Identify which cell holds the provided text, then report its (x, y) central coordinate. 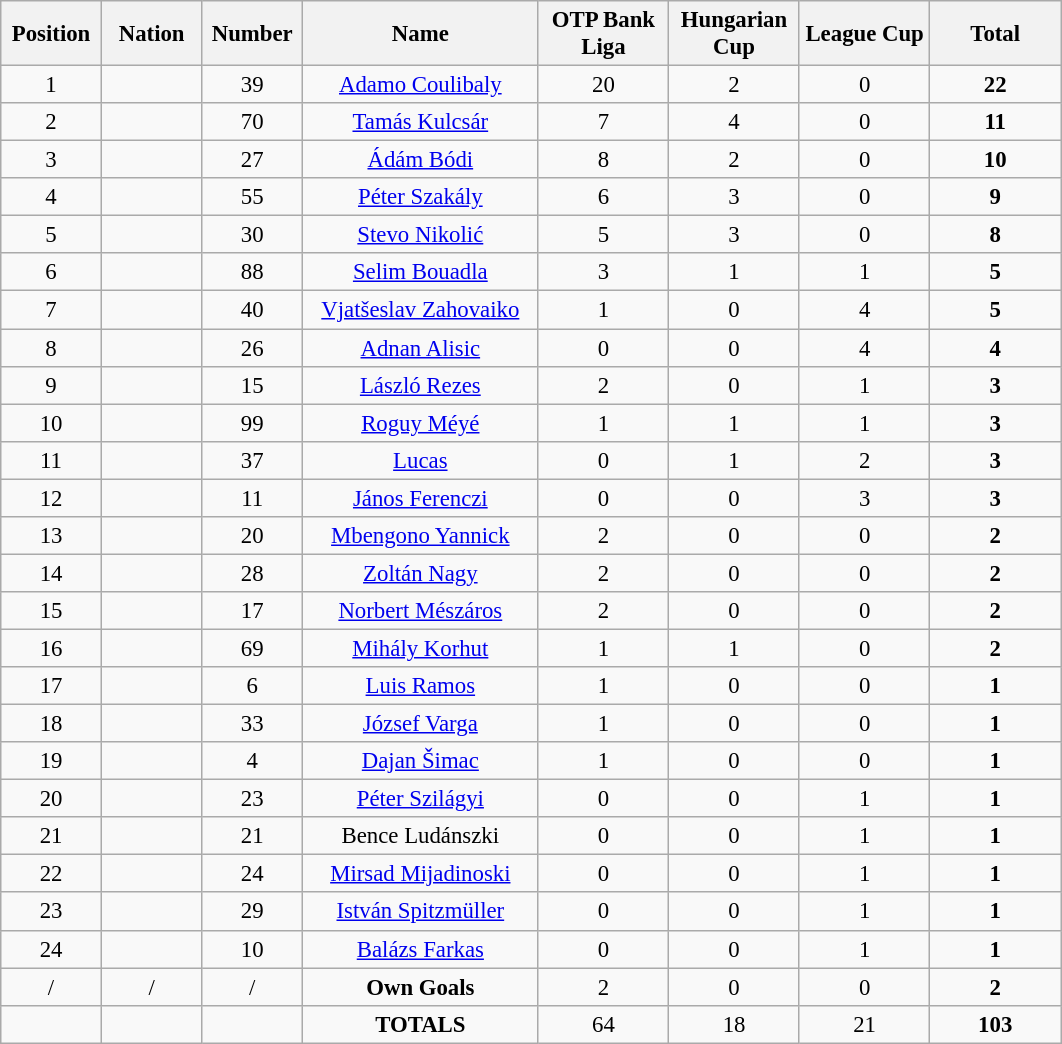
Name (421, 34)
39 (252, 85)
Number (252, 34)
TOTALS (421, 1024)
József Varga (421, 724)
Lucas (421, 460)
30 (252, 235)
26 (252, 348)
103 (996, 1024)
69 (252, 648)
Bence Ludánszki (421, 836)
14 (52, 573)
70 (252, 122)
Péter Szilágyi (421, 799)
League Cup (864, 34)
29 (252, 912)
Total (996, 34)
Nation (152, 34)
Mihály Korhut (421, 648)
Ádám Bódi (421, 160)
Norbert Mészáros (421, 611)
Hungarian Cup (734, 34)
28 (252, 573)
Mbengono Yannick (421, 536)
Adnan Alisic (421, 348)
OTP Bank Liga (604, 34)
Zoltán Nagy (421, 573)
János Ferenczi (421, 498)
Dajan Šimac (421, 761)
Balázs Farkas (421, 949)
16 (52, 648)
12 (52, 498)
Position (52, 34)
Vjatšeslav Zahovaiko (421, 310)
37 (252, 460)
Adamo Coulibaly (421, 85)
Own Goals (421, 987)
19 (52, 761)
István Spitzmüller (421, 912)
Stevo Nikolić (421, 235)
88 (252, 273)
33 (252, 724)
Mirsad Mijadinoski (421, 874)
Selim Bouadla (421, 273)
Roguy Méyé (421, 423)
13 (52, 536)
99 (252, 423)
64 (604, 1024)
Tamás Kulcsár (421, 122)
Luis Ramos (421, 686)
55 (252, 197)
40 (252, 310)
Péter Szakály (421, 197)
László Rezes (421, 385)
27 (252, 160)
